Output the [x, y] coordinate of the center of the cell containing the given text.  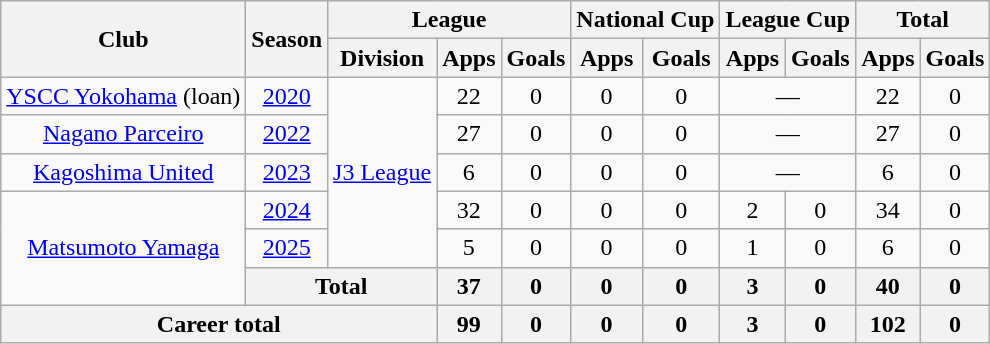
2023 [287, 172]
2025 [287, 248]
Matsumoto Yamaga [124, 248]
Division [382, 58]
34 [888, 210]
Club [124, 39]
2020 [287, 96]
5 [469, 248]
Season [287, 39]
National Cup [646, 20]
2 [752, 210]
2024 [287, 210]
League Cup [788, 20]
YSCC Yokohama (loan) [124, 96]
99 [469, 324]
Career total [219, 324]
J3 League [382, 172]
Nagano Parceiro [124, 134]
1 [752, 248]
Kagoshima United [124, 172]
2022 [287, 134]
37 [469, 286]
102 [888, 324]
32 [469, 210]
League [450, 20]
40 [888, 286]
